Output the (X, Y) coordinate of the center of the cell containing the given text.  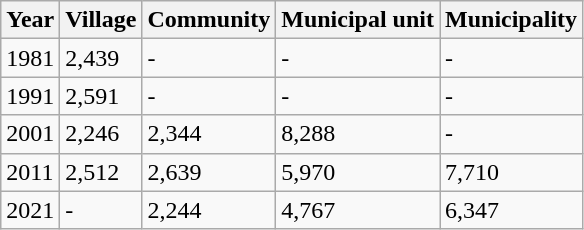
Municipality (512, 20)
1991 (30, 96)
Year (30, 20)
2,512 (101, 172)
2001 (30, 134)
4,767 (358, 210)
Community (209, 20)
6,347 (512, 210)
2,244 (209, 210)
2,639 (209, 172)
8,288 (358, 134)
2,344 (209, 134)
2021 (30, 210)
2011 (30, 172)
1981 (30, 58)
7,710 (512, 172)
2,246 (101, 134)
Village (101, 20)
2,439 (101, 58)
5,970 (358, 172)
Municipal unit (358, 20)
2,591 (101, 96)
